Capture the cell that displays the provided text and extract its [X, Y] central coordinate. 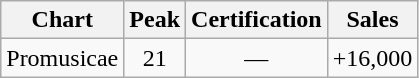
Certification [257, 20]
Chart [62, 20]
Peak [155, 20]
— [257, 58]
Promusicae [62, 58]
21 [155, 58]
Sales [372, 20]
+16,000 [372, 58]
